Search for the cell housing the specified text and yield its [X, Y] center coordinate. 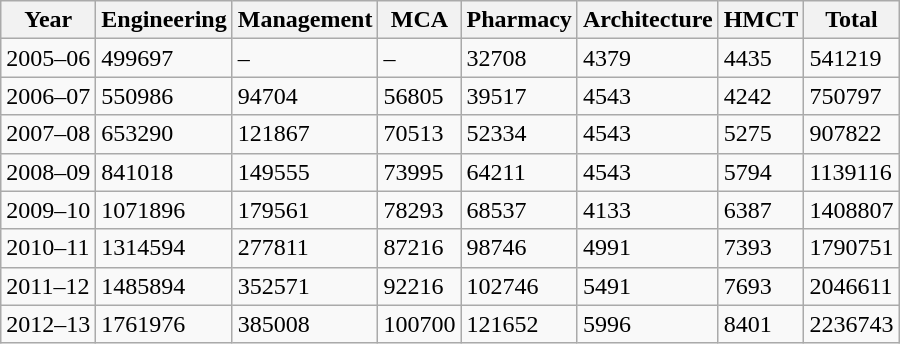
121867 [305, 134]
4991 [648, 248]
52334 [519, 134]
70513 [420, 134]
1139116 [852, 172]
385008 [305, 324]
1790751 [852, 248]
2046611 [852, 286]
2005–06 [48, 58]
2236743 [852, 324]
5996 [648, 324]
4133 [648, 210]
5275 [761, 134]
7393 [761, 248]
64211 [519, 172]
907822 [852, 134]
4435 [761, 58]
550986 [164, 96]
2010–11 [48, 248]
5794 [761, 172]
352571 [305, 286]
68537 [519, 210]
1485894 [164, 286]
HMCT [761, 20]
92216 [420, 286]
73995 [420, 172]
8401 [761, 324]
7693 [761, 286]
277811 [305, 248]
1761976 [164, 324]
Total [852, 20]
78293 [420, 210]
2012–13 [48, 324]
1071896 [164, 210]
499697 [164, 58]
121652 [519, 324]
2007–08 [48, 134]
2009–10 [48, 210]
541219 [852, 58]
179561 [305, 210]
Architecture [648, 20]
102746 [519, 286]
2006–07 [48, 96]
2011–12 [48, 286]
MCA [420, 20]
39517 [519, 96]
4242 [761, 96]
6387 [761, 210]
Engineering [164, 20]
100700 [420, 324]
98746 [519, 248]
94704 [305, 96]
2008–09 [48, 172]
5491 [648, 286]
149555 [305, 172]
653290 [164, 134]
1408807 [852, 210]
1314594 [164, 248]
32708 [519, 58]
87216 [420, 248]
56805 [420, 96]
Year [48, 20]
750797 [852, 96]
Management [305, 20]
841018 [164, 172]
Pharmacy [519, 20]
4379 [648, 58]
